Find where the given text appears and provide that cell's center as [x, y] coordinate. 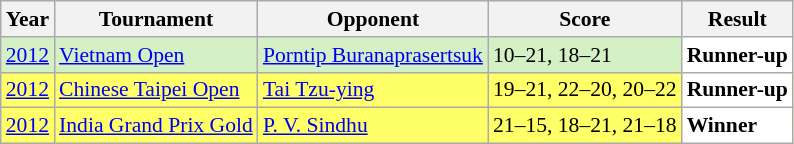
India Grand Prix Gold [156, 126]
P. V. Sindhu [373, 126]
Year [28, 19]
Score [585, 19]
Vietnam Open [156, 55]
19–21, 22–20, 20–22 [585, 90]
Opponent [373, 19]
Tai Tzu-ying [373, 90]
21–15, 18–21, 21–18 [585, 126]
10–21, 18–21 [585, 55]
Porntip Buranaprasertsuk [373, 55]
Tournament [156, 19]
Winner [738, 126]
Chinese Taipei Open [156, 90]
Result [738, 19]
